Locate the cell with the specified text and output its [x, y] center coordinate. 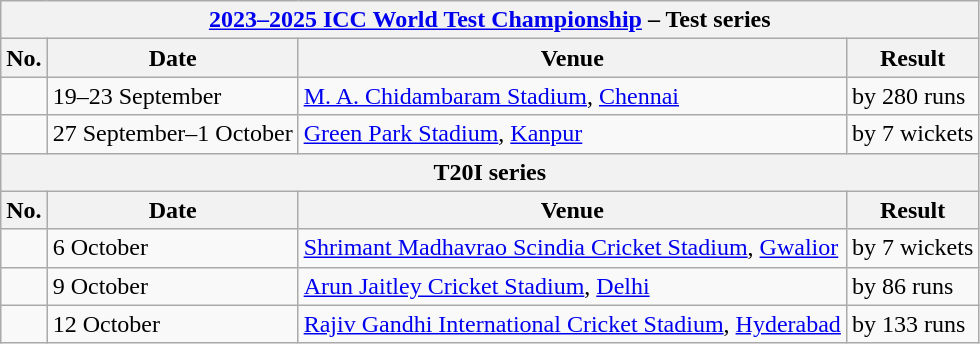
Arun Jaitley Cricket Stadium, Delhi [572, 286]
Rajiv Gandhi International Cricket Stadium, Hyderabad [572, 324]
6 October [172, 248]
M. A. Chidambaram Stadium, Chennai [572, 96]
by 86 runs [912, 286]
2023–2025 ICC World Test Championship – Test series [490, 20]
12 October [172, 324]
by 133 runs [912, 324]
Shrimant Madhavrao Scindia Cricket Stadium, Gwalior [572, 248]
T20I series [490, 172]
by 280 runs [912, 96]
19–23 September [172, 96]
9 October [172, 286]
Green Park Stadium, Kanpur [572, 134]
27 September–1 October [172, 134]
